Extract the (X, Y) coordinate from the center of the cell holding the provided text.  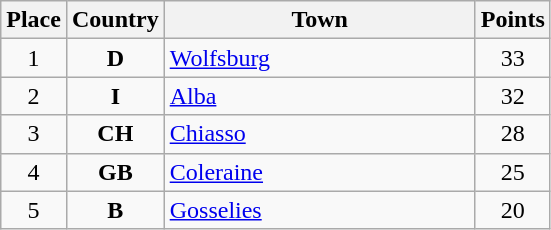
3 (34, 134)
Wolfsburg (320, 58)
GB (115, 172)
33 (512, 58)
4 (34, 172)
Place (34, 20)
32 (512, 96)
2 (34, 96)
25 (512, 172)
Coleraine (320, 172)
B (115, 210)
1 (34, 58)
28 (512, 134)
5 (34, 210)
Points (512, 20)
Town (320, 20)
I (115, 96)
Country (115, 20)
Alba (320, 96)
CH (115, 134)
Gosselies (320, 210)
Chiasso (320, 134)
20 (512, 210)
D (115, 58)
